Search for the cell housing the specified text and yield its [x, y] center coordinate. 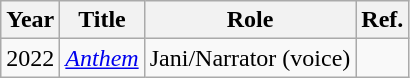
Year [30, 20]
Anthem [102, 58]
Title [102, 20]
Role [250, 20]
Ref. [382, 20]
Jani/Narrator (voice) [250, 58]
2022 [30, 58]
